Detect which cell encompasses the target text, then output its [X, Y] center coordinate. 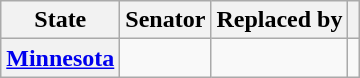
Senator [166, 20]
Minnesota [60, 58]
Replaced by [280, 20]
State [60, 20]
